Scan for the cell matching the given text and deliver its [x, y] coordinate at center. 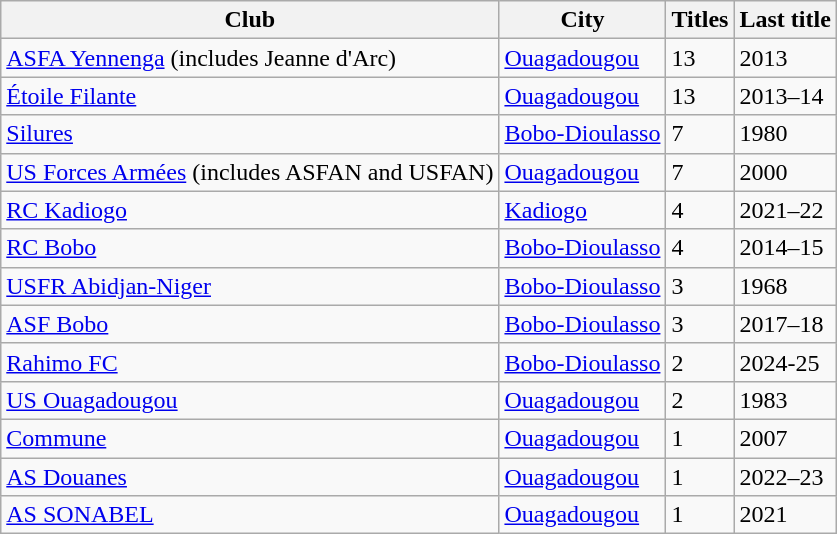
2013–14 [785, 96]
Club [250, 20]
Last title [785, 20]
1980 [785, 134]
2017–18 [785, 324]
2021–22 [785, 210]
Silures [250, 134]
2014–15 [785, 248]
2024-25 [785, 362]
RC Kadiogo [250, 210]
US Forces Armées (includes ASFAN and USFAN) [250, 172]
Kadiogo [582, 210]
Titles [700, 20]
1983 [785, 400]
Commune [250, 438]
Rahimo FC [250, 362]
2007 [785, 438]
US Ouagadougou [250, 400]
City [582, 20]
2000 [785, 172]
1968 [785, 286]
Étoile Filante [250, 96]
2022–23 [785, 477]
2021 [785, 515]
ASF Bobo [250, 324]
AS Douanes [250, 477]
USFR Abidjan-Niger [250, 286]
ASFA Yennenga (includes Jeanne d'Arc) [250, 58]
RC Bobo [250, 248]
2013 [785, 58]
AS SONABEL [250, 515]
